Scan for the cell matching the given text and deliver its (X, Y) coordinate at center. 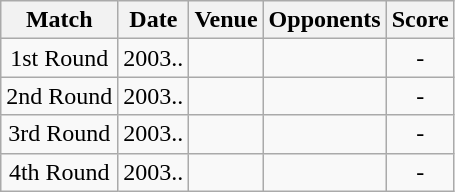
Venue (226, 20)
Match (60, 20)
Date (154, 20)
3rd Round (60, 134)
Opponents (324, 20)
2nd Round (60, 96)
Score (420, 20)
1st Round (60, 58)
4th Round (60, 172)
